Return (x, y) of the center of cell containing provided text 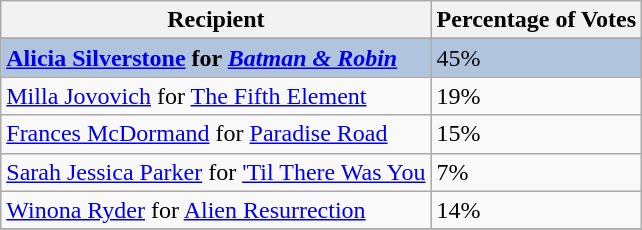
Milla Jovovich for The Fifth Element (216, 96)
19% (536, 96)
45% (536, 58)
14% (536, 210)
Recipient (216, 20)
Winona Ryder for Alien Resurrection (216, 210)
7% (536, 172)
Frances McDormand for Paradise Road (216, 134)
Percentage of Votes (536, 20)
15% (536, 134)
Alicia Silverstone for Batman & Robin (216, 58)
Sarah Jessica Parker for 'Til There Was You (216, 172)
